Extract the (X, Y) coordinate from the center of the cell holding the provided text.  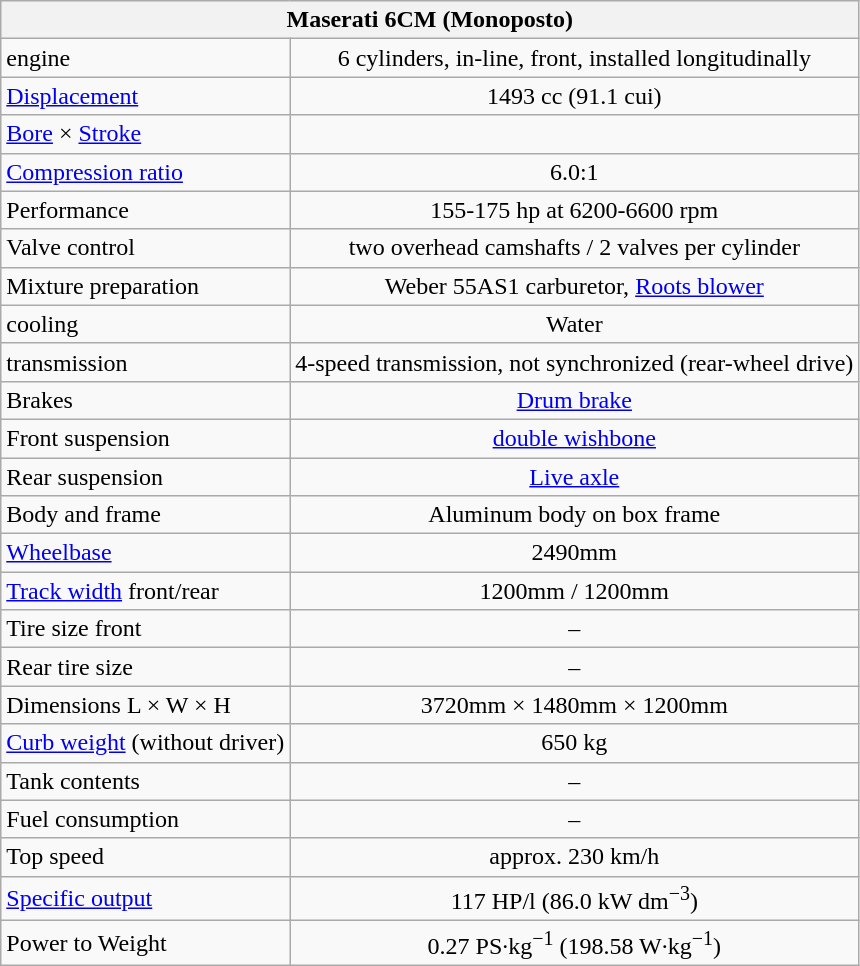
Weber 55AS1 carburetor, Roots blower (574, 286)
Power to Weight (146, 944)
Aluminum body on box frame (574, 515)
Maserati 6CM (Monoposto) (430, 20)
1493 cc (91.1 cui) (574, 96)
Curb weight (without driver) (146, 743)
Bore × Stroke (146, 134)
Fuel consumption (146, 819)
Wheelbase (146, 553)
Specific output (146, 898)
Rear suspension (146, 477)
Dimensions L × W × H (146, 705)
0.27 PS·kg−1 (198.58 W·kg−1) (574, 944)
117 HP/l (86.0 kW dm−3) (574, 898)
Front suspension (146, 438)
Top speed (146, 857)
650 kg (574, 743)
Valve control (146, 248)
Brakes (146, 400)
Rear tire size (146, 667)
Live axle (574, 477)
Displacement (146, 96)
Body and frame (146, 515)
Drum brake (574, 400)
Mixture preparation (146, 286)
6.0:1 (574, 172)
Compression ratio (146, 172)
engine (146, 58)
two overhead camshafts / 2 valves per cylinder (574, 248)
Track width front/rear (146, 591)
155-175 hp at 6200-6600 rpm (574, 210)
Water (574, 324)
6 cylinders, in-line, front, installed longitudinally (574, 58)
transmission (146, 362)
3720mm × 1480mm × 1200mm (574, 705)
Tire size front (146, 629)
double wishbone (574, 438)
Tank contents (146, 781)
1200mm / 1200mm (574, 591)
approx. 230 km/h (574, 857)
Performance (146, 210)
2490mm (574, 553)
4-speed transmission, not synchronized (rear-wheel drive) (574, 362)
cooling (146, 324)
